Return [X, Y] of the center of cell containing provided text 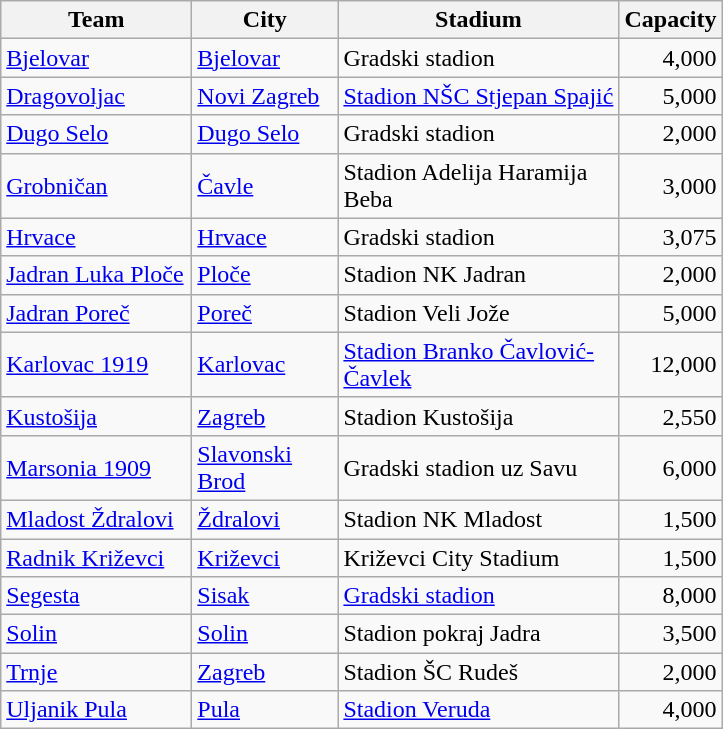
Stadion NK Jadran [478, 275]
Gradski stadion uz Savu [478, 468]
12,000 [670, 364]
8,000 [670, 596]
Sisak [265, 596]
Karlovac [265, 364]
2,550 [670, 416]
Poreč [265, 313]
Ploče [265, 275]
Križevci City Stadium [478, 557]
Slavonski Brod [265, 468]
Segesta [96, 596]
Stadion Adelija Haramija Beba [478, 186]
3,075 [670, 237]
6,000 [670, 468]
3,000 [670, 186]
Ždralovi [265, 519]
Stadium [478, 20]
City [265, 20]
Stadion Veli Jože [478, 313]
Radnik Križevci [96, 557]
Čavle [265, 186]
Team [96, 20]
Stadion Branko Čavlović-Čavlek [478, 364]
Kustošija [96, 416]
Dragovoljac [96, 96]
Pula [265, 710]
3,500 [670, 634]
Stadion NŠC Stjepan Spajić [478, 96]
Križevci [265, 557]
Stadion ŠC Rudeš [478, 672]
Mladost Ždralovi [96, 519]
Capacity [670, 20]
Karlovac 1919 [96, 364]
Trnje [96, 672]
Jadran Poreč [96, 313]
Marsonia 1909 [96, 468]
Novi Zagreb [265, 96]
Uljanik Pula [96, 710]
Stadion Kustošija [478, 416]
Stadion NK Mladost [478, 519]
Grobničan [96, 186]
Stadion Veruda [478, 710]
Jadran Luka Ploče [96, 275]
Stadion pokraj Jadra [478, 634]
